Find where the given text appears and provide that cell's center as [x, y] coordinate. 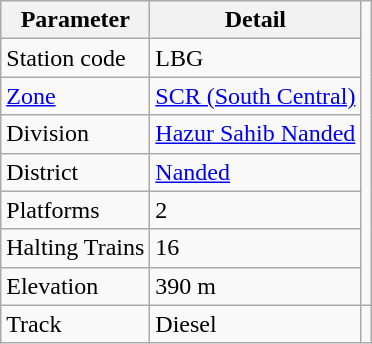
390 m [256, 286]
16 [256, 248]
Detail [256, 20]
Hazur Sahib Nanded [256, 134]
Diesel [256, 324]
Nanded [256, 172]
Track [76, 324]
SCR (South Central) [256, 96]
Platforms [76, 210]
Division [76, 134]
Station code [76, 58]
2 [256, 210]
Elevation [76, 286]
Parameter [76, 20]
Zone [76, 96]
District [76, 172]
LBG [256, 58]
Halting Trains [76, 248]
